Return the [X, Y] coordinate for the center point of the cell that contains the specified text.  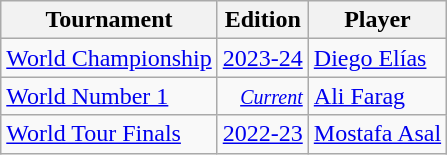
Player [377, 20]
World Championship [109, 58]
2022-23 [262, 134]
2023-24 [262, 58]
Tournament [109, 20]
World Number 1 [109, 96]
Diego Elías [377, 58]
Edition [262, 20]
Current [262, 96]
Ali Farag [377, 96]
Mostafa Asal [377, 134]
World Tour Finals [109, 134]
